From the cell containing the given text, extract its center point as [X, Y] coordinate. 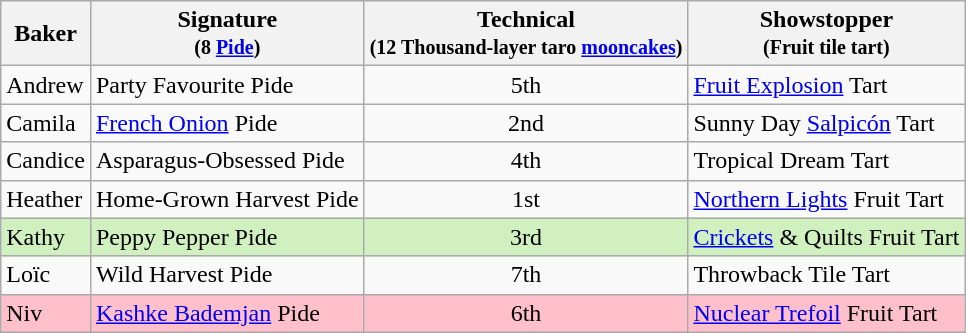
Kathy [46, 237]
Home-Grown Harvest Pide [227, 199]
Fruit Explosion Tart [826, 85]
Heather [46, 199]
6th [526, 313]
Candice [46, 161]
Asparagus-Obsessed Pide [227, 161]
Nuclear Trefoil Fruit Tart [826, 313]
7th [526, 275]
Niv [46, 313]
Loïc [46, 275]
Signature(8 Pide) [227, 34]
2nd [526, 123]
Camila [46, 123]
Throwback Tile Tart [826, 275]
Peppy Pepper Pide [227, 237]
5th [526, 85]
Technical(12 Thousand-layer taro mooncakes) [526, 34]
Showstopper(Fruit tile tart) [826, 34]
Crickets & Quilts Fruit Tart [826, 237]
Sunny Day Salpicón Tart [826, 123]
Tropical Dream Tart [826, 161]
French Onion Pide [227, 123]
1st [526, 199]
Andrew [46, 85]
Party Favourite Pide [227, 85]
Kashke Bademjan Pide [227, 313]
3rd [526, 237]
4th [526, 161]
Wild Harvest Pide [227, 275]
Northern Lights Fruit Tart [826, 199]
Baker [46, 34]
